Find where the given text appears and provide that cell's center as (X, Y) coordinate. 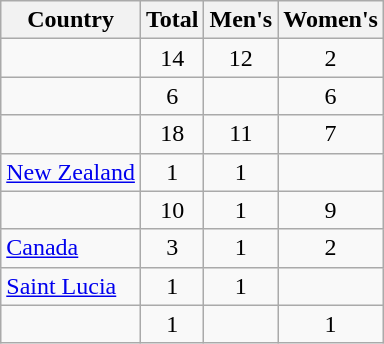
Saint Lucia (71, 286)
12 (241, 58)
Total (172, 20)
3 (172, 248)
10 (172, 210)
7 (331, 134)
14 (172, 58)
18 (172, 134)
New Zealand (71, 172)
Canada (71, 248)
Women's (331, 20)
9 (331, 210)
11 (241, 134)
Country (71, 20)
Men's (241, 20)
